Determine the [x, y] coordinate at the center of the cell enclosing the given text.  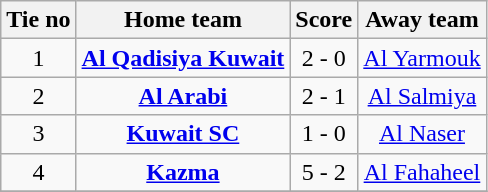
Score [324, 20]
4 [38, 172]
2 - 1 [324, 96]
2 [38, 96]
Al Arabi [183, 96]
Home team [183, 20]
2 - 0 [324, 58]
5 - 2 [324, 172]
Al Salmiya [422, 96]
1 - 0 [324, 134]
Al Yarmouk [422, 58]
Al Fahaheel [422, 172]
Away team [422, 20]
Tie no [38, 20]
Al Naser [422, 134]
1 [38, 58]
Kazma [183, 172]
3 [38, 134]
Kuwait SC [183, 134]
Al Qadisiya Kuwait [183, 58]
